Output the [x, y] coordinate of the center of the cell containing the given text.  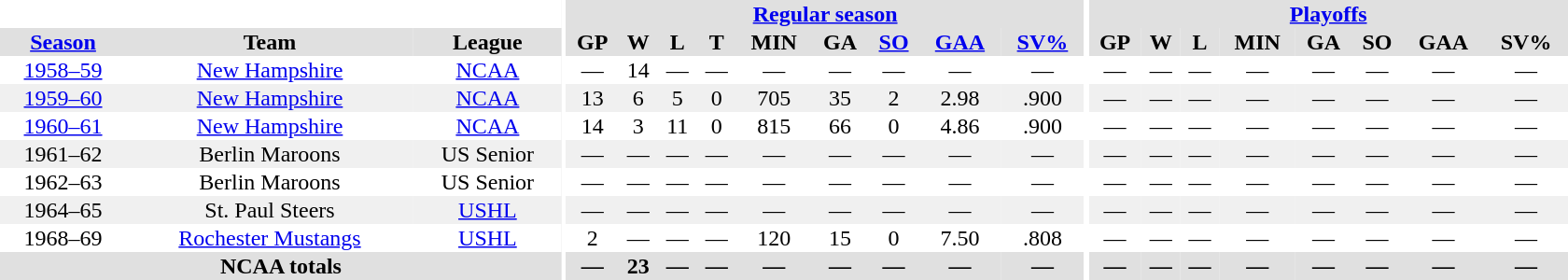
1960–61 [63, 126]
Playoffs [1328, 14]
3 [638, 126]
1964–65 [63, 210]
2.98 [959, 98]
Regular season [825, 14]
T [717, 42]
1962–63 [63, 182]
1968–69 [63, 238]
15 [840, 238]
Rochester Mustangs [270, 238]
815 [775, 126]
120 [775, 238]
.808 [1043, 238]
5 [678, 98]
Season [63, 42]
7.50 [959, 238]
1961–62 [63, 154]
1959–60 [63, 98]
705 [775, 98]
6 [638, 98]
St. Paul Steers [270, 210]
35 [840, 98]
13 [592, 98]
4.86 [959, 126]
66 [840, 126]
11 [678, 126]
1958–59 [63, 70]
23 [638, 266]
NCAA totals [281, 266]
League [487, 42]
Team [270, 42]
